Capture the cell that displays the provided text and extract its (x, y) central coordinate. 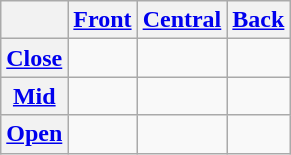
Back (258, 20)
Open (34, 134)
Front (102, 20)
Central (182, 20)
Mid (34, 96)
Close (34, 58)
